Detect which cell encompasses the target text, then output its [x, y] center coordinate. 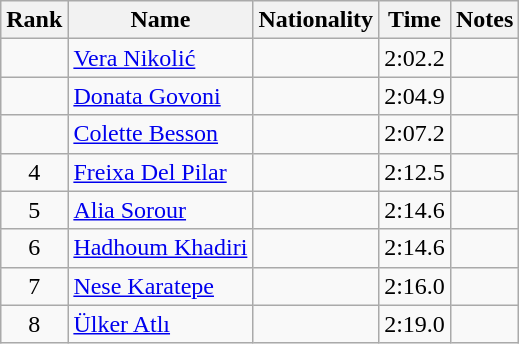
2:12.5 [415, 172]
8 [34, 324]
Time [415, 20]
2:19.0 [415, 324]
Nationality [316, 20]
Notes [484, 20]
Rank [34, 20]
Hadhoum Khadiri [160, 248]
Ülker Atlı [160, 324]
Name [160, 20]
Alia Sorour [160, 210]
7 [34, 286]
2:02.2 [415, 58]
2:07.2 [415, 134]
2:04.9 [415, 96]
5 [34, 210]
Donata Govoni [160, 96]
Freixa Del Pilar [160, 172]
6 [34, 248]
Vera Nikolić [160, 58]
4 [34, 172]
2:16.0 [415, 286]
Nese Karatepe [160, 286]
Colette Besson [160, 134]
